Search for the cell housing the specified text and yield its [x, y] center coordinate. 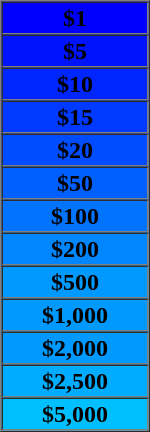
$10 [76, 84]
$50 [76, 182]
$200 [76, 248]
$500 [76, 282]
$100 [76, 216]
$1,000 [76, 314]
$20 [76, 150]
$15 [76, 116]
$5,000 [76, 414]
$5 [76, 50]
$1 [76, 18]
$2,000 [76, 348]
$2,500 [76, 380]
